Capture the cell that displays the provided text and extract its (X, Y) central coordinate. 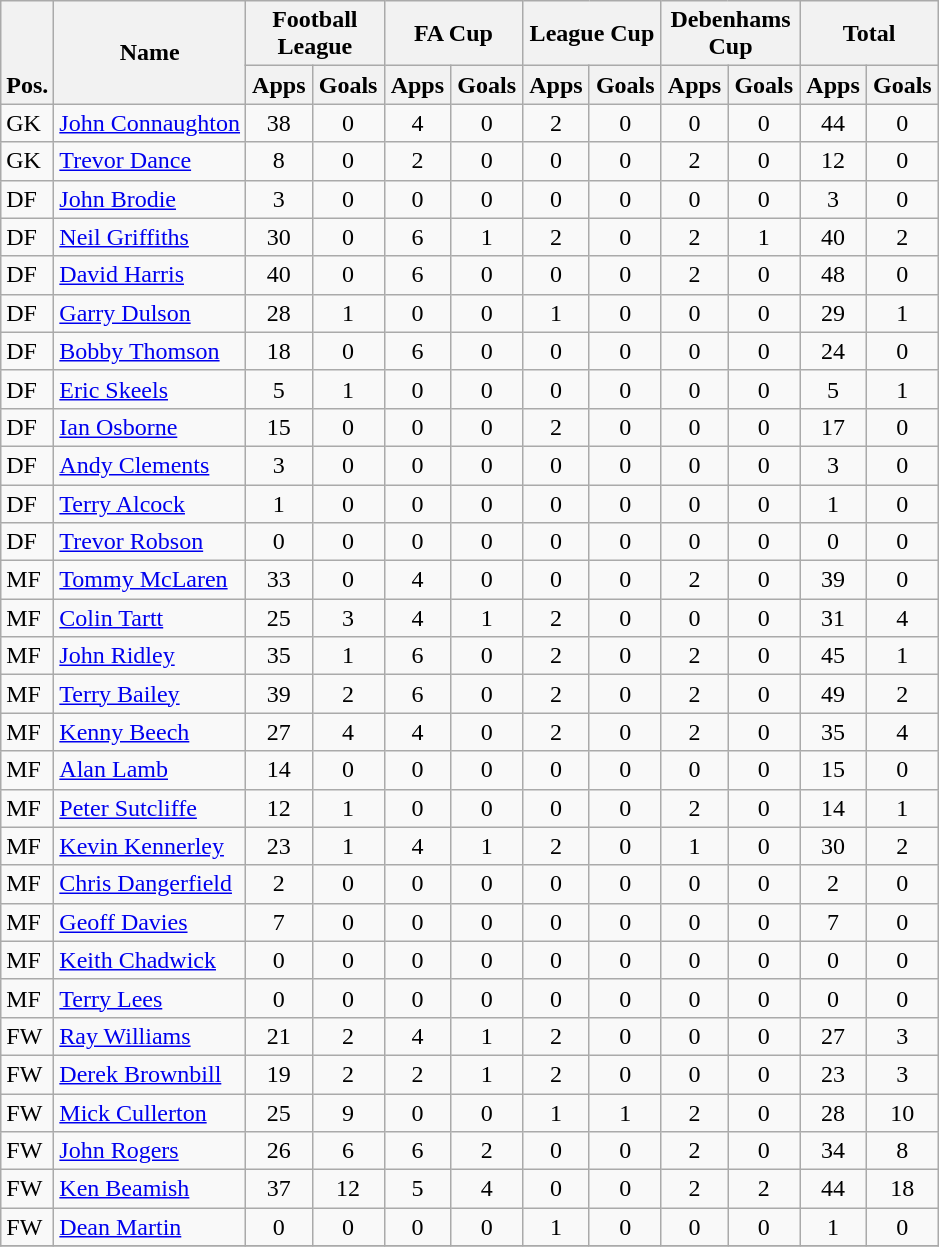
26 (280, 1151)
21 (280, 1036)
Colin Tartt (150, 618)
17 (834, 427)
Dean Martin (150, 1227)
Tommy McLaren (150, 580)
Neil Griffiths (150, 237)
Ray Williams (150, 1036)
19 (280, 1074)
45 (834, 656)
38 (280, 123)
Ian Osborne (150, 427)
Kenny Beech (150, 732)
31 (834, 618)
Total (870, 34)
Ken Beamish (150, 1189)
John Brodie (150, 199)
Derek Brownbill (150, 1074)
Eric Skeels (150, 389)
24 (834, 351)
John Connaughton (150, 123)
Debenhams Cup (730, 34)
48 (834, 275)
FA Cup (454, 34)
Terry Bailey (150, 694)
Name (150, 52)
37 (280, 1189)
9 (348, 1113)
Kevin Kennerley (150, 846)
Pos. (28, 52)
Andy Clements (150, 465)
Trevor Robson (150, 542)
Alan Lamb (150, 770)
Keith Chadwick (150, 960)
John Rogers (150, 1151)
Garry Dulson (150, 313)
League Cup (592, 34)
Geoff Davies (150, 922)
John Ridley (150, 656)
Terry Alcock (150, 503)
Football League (316, 34)
Trevor Dance (150, 161)
Peter Sutcliffe (150, 808)
33 (280, 580)
Bobby Thomson (150, 351)
Chris Dangerfield (150, 884)
David Harris (150, 275)
Terry Lees (150, 998)
49 (834, 694)
Mick Cullerton (150, 1113)
29 (834, 313)
34 (834, 1151)
10 (902, 1113)
